Output the [X, Y] coordinate of the center of the cell containing the given text.  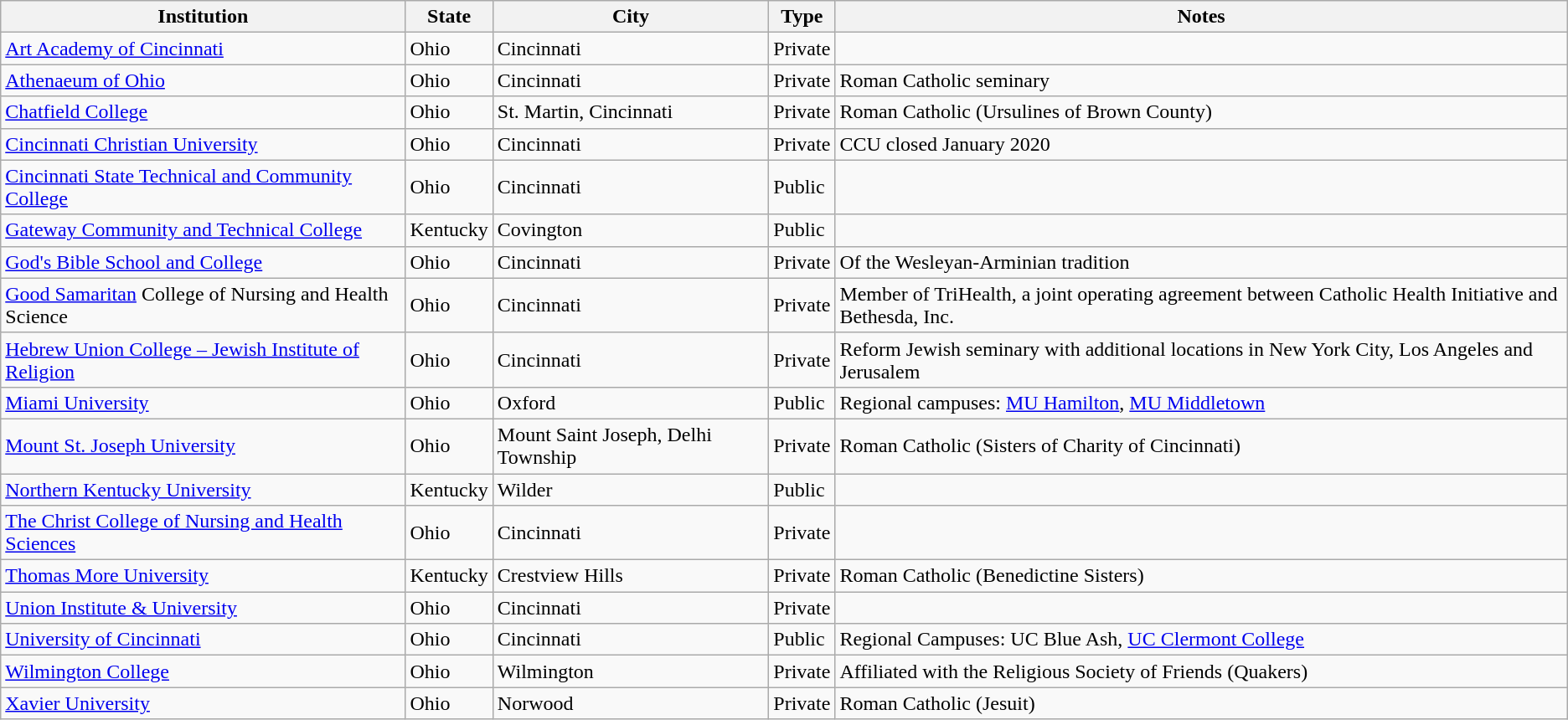
Crestview Hills [631, 576]
Wilmington [631, 671]
CCU closed January 2020 [1201, 144]
Regional Campuses: UC Blue Ash, UC Clermont College [1201, 640]
Athenaeum of Ohio [203, 80]
Cincinnati State Technical and Community College [203, 188]
Cincinnati Christian University [203, 144]
Covington [631, 230]
University of Cincinnati [203, 640]
St. Martin, Cincinnati [631, 112]
God's Bible School and College [203, 262]
Mount Saint Joseph, Delhi Township [631, 445]
Reform Jewish seminary with additional locations in New York City, Los Angeles and Jerusalem [1201, 360]
Affiliated with the Religious Society of Friends (Quakers) [1201, 671]
Thomas More University [203, 576]
Good Samaritan College of Nursing and Health Science [203, 305]
Oxford [631, 403]
Regional campuses: MU Hamilton, MU Middletown [1201, 403]
Roman Catholic (Sisters of Charity of Cincinnati) [1201, 445]
Roman Catholic seminary [1201, 80]
Art Academy of Cincinnati [203, 49]
Union Institute & University [203, 608]
Roman Catholic (Jesuit) [1201, 703]
Roman Catholic (Benedictine Sisters) [1201, 576]
Institution [203, 17]
Northern Kentucky University [203, 490]
Miami University [203, 403]
Norwood [631, 703]
Xavier University [203, 703]
Type [802, 17]
The Christ College of Nursing and Health Sciences [203, 532]
City [631, 17]
Notes [1201, 17]
Roman Catholic (Ursulines of Brown County) [1201, 112]
Member of TriHealth, a joint operating agreement between Catholic Health Initiative and Bethesda, Inc. [1201, 305]
Mount St. Joseph University [203, 445]
Gateway Community and Technical College [203, 230]
Of the Wesleyan-Arminian tradition [1201, 262]
Wilmington College [203, 671]
Hebrew Union College – Jewish Institute of Religion [203, 360]
Wilder [631, 490]
Chatfield College [203, 112]
State [449, 17]
